From the cell containing the given text, extract its center point as [X, Y] coordinate. 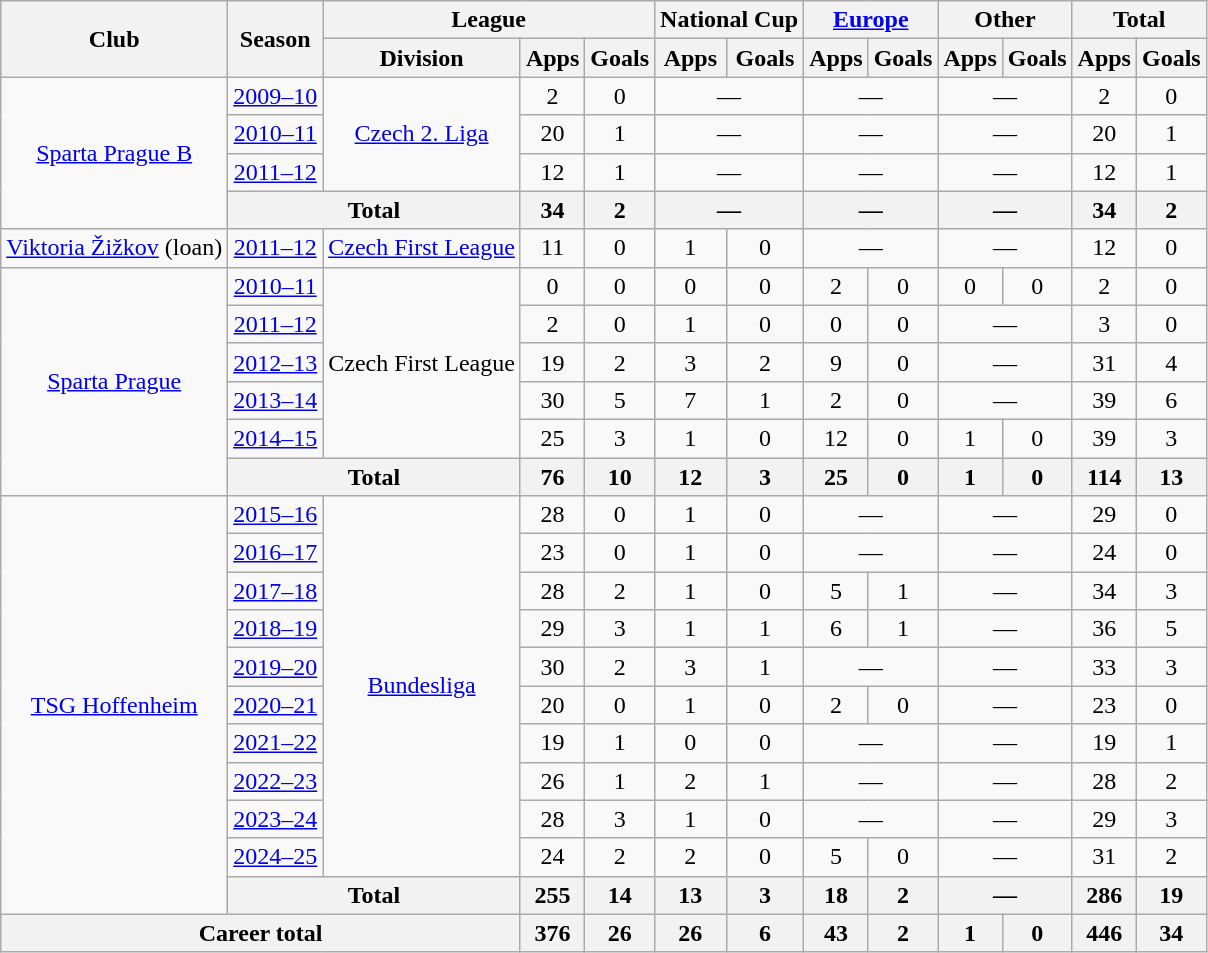
114 [1104, 477]
Viktoria Žižkov (loan) [114, 248]
76 [552, 477]
7 [691, 400]
2013–14 [276, 400]
2009–10 [276, 96]
TSG Hoffenheim [114, 706]
Europe [871, 20]
National Cup [730, 20]
2022–23 [276, 781]
2018–19 [276, 629]
446 [1104, 933]
9 [836, 362]
286 [1104, 895]
2016–17 [276, 553]
36 [1104, 629]
League [489, 20]
2024–25 [276, 857]
2023–24 [276, 819]
43 [836, 933]
Career total [261, 933]
2015–16 [276, 515]
4 [1171, 362]
255 [552, 895]
Sparta Prague B [114, 153]
Club [114, 39]
2021–22 [276, 743]
Season [276, 39]
2014–15 [276, 438]
376 [552, 933]
Sparta Prague [114, 381]
33 [1104, 667]
Bundesliga [422, 686]
2017–18 [276, 591]
10 [620, 477]
Division [422, 58]
11 [552, 248]
Czech 2. Liga [422, 134]
2019–20 [276, 667]
2020–21 [276, 705]
14 [620, 895]
Other [1005, 20]
18 [836, 895]
2012–13 [276, 362]
